Output the (x, y) coordinate of the center of the cell containing the given text.  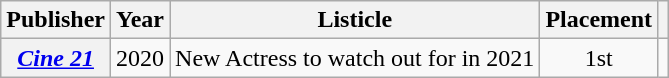
Listicle (355, 20)
2020 (140, 58)
1st (599, 58)
Publisher (56, 20)
Year (140, 20)
New Actress to watch out for in 2021 (355, 58)
Cine 21 (56, 58)
Placement (599, 20)
